Extract the (x, y) coordinate from the center of the cell holding the provided text.  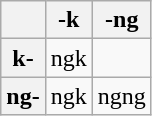
ngng (122, 96)
-k (68, 20)
ng- (23, 96)
-ng (122, 20)
k- (23, 58)
